Find where the given text appears and provide that cell's center as (x, y) coordinate. 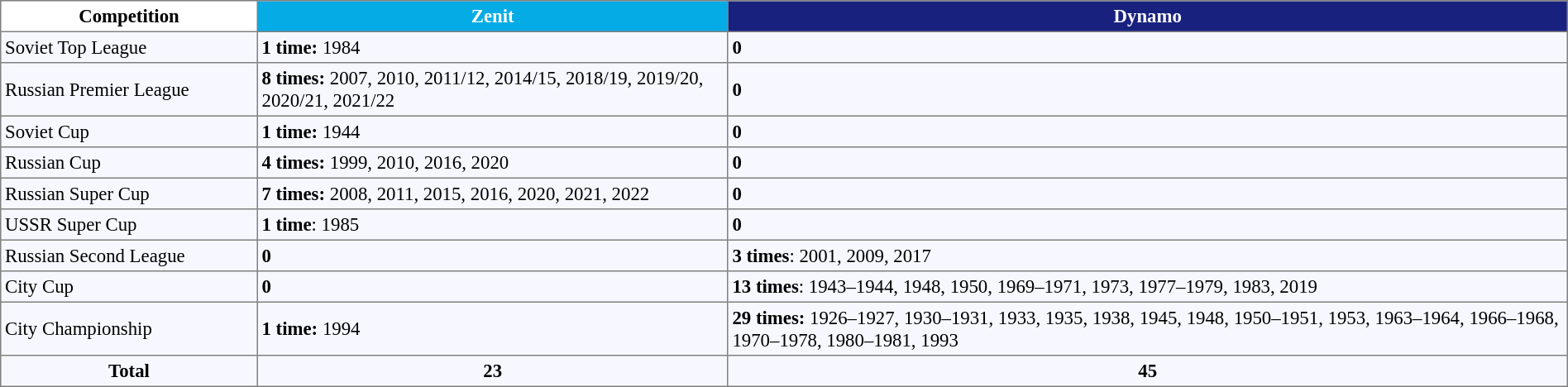
45 (1148, 371)
1 time: 1984 (493, 47)
City Cup (129, 287)
13 times: 1943–1944, 1948, 1950, 1969–1971, 1973, 1977–1979, 1983, 2019 (1148, 287)
City Championship (129, 328)
Competition (129, 17)
Total (129, 371)
29 times: 1926–1927, 1930–1931, 1933, 1935, 1938, 1945, 1948, 1950–1951, 1953, 1963–1964, 1966–1968, 1970–1978, 1980–1981, 1993 (1148, 328)
1 time: 1994 (493, 328)
Soviet Cup (129, 131)
Zenit (493, 17)
Russian Premier League (129, 89)
7 times: 2008, 2011, 2015, 2016, 2020, 2021, 2022 (493, 193)
4 times: 1999, 2010, 2016, 2020 (493, 163)
3 times: 2001, 2009, 2017 (1148, 256)
23 (493, 371)
Russian Second League (129, 256)
Dynamo (1148, 17)
1 time: 1985 (493, 225)
8 times: 2007, 2010, 2011/12, 2014/15, 2018/19, 2019/20, 2020/21, 2021/22 (493, 89)
Soviet Top League (129, 47)
USSR Super Cup (129, 225)
1 time: 1944 (493, 131)
Russian Super Cup (129, 193)
Russian Cup (129, 163)
